Extract the (x, y) coordinate from the center of the cell holding the provided text.  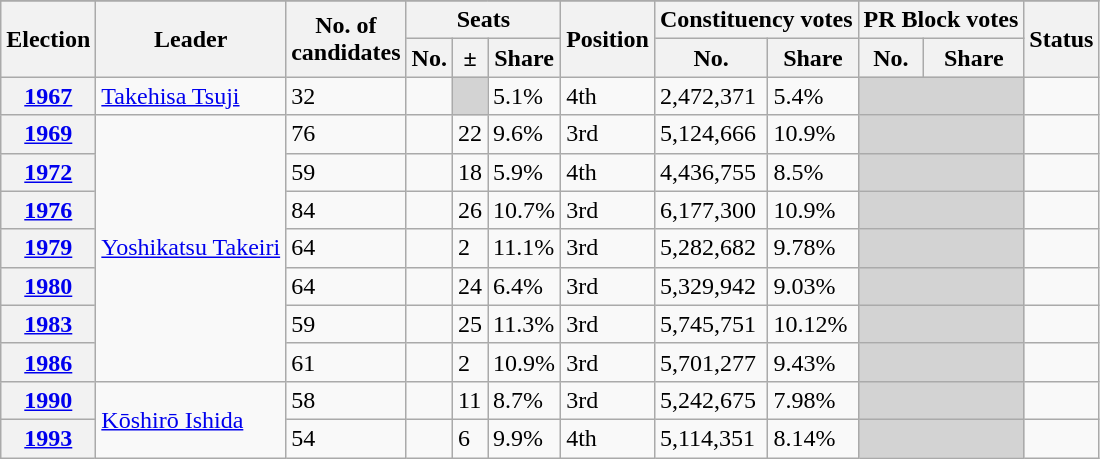
58 (346, 400)
61 (346, 362)
6,177,300 (711, 210)
5,329,942 (711, 286)
11.3% (524, 324)
1983 (48, 324)
5.4% (813, 96)
Seats (484, 20)
Constituency votes (756, 20)
Election (48, 39)
1993 (48, 438)
1969 (48, 134)
76 (346, 134)
Leader (191, 39)
9.43% (813, 362)
10.12% (813, 324)
4,436,755 (711, 172)
8.7% (524, 400)
26 (470, 210)
22 (470, 134)
11 (470, 400)
32 (346, 96)
5,745,751 (711, 324)
9.9% (524, 438)
5,701,277 (711, 362)
8.14% (813, 438)
5.1% (524, 96)
1979 (48, 248)
Status (1062, 39)
25 (470, 324)
PR Block votes (941, 20)
84 (346, 210)
54 (346, 438)
1980 (48, 286)
1986 (48, 362)
9.6% (524, 134)
2,472,371 (711, 96)
6.4% (524, 286)
5.9% (524, 172)
24 (470, 286)
1976 (48, 210)
5,242,675 (711, 400)
Kōshirō Ishida (191, 419)
1990 (48, 400)
11.1% (524, 248)
9.03% (813, 286)
Position (608, 39)
8.5% (813, 172)
1972 (48, 172)
5,124,666 (711, 134)
1967 (48, 96)
5,282,682 (711, 248)
10.7% (524, 210)
6 (470, 438)
Takehisa Tsuji (191, 96)
9.78% (813, 248)
18 (470, 172)
7.98% (813, 400)
5,114,351 (711, 438)
± (470, 58)
Yoshikatsu Takeiri (191, 248)
No. ofcandidates (346, 39)
